Determine the (X, Y) coordinate at the center of the cell enclosing the given text.  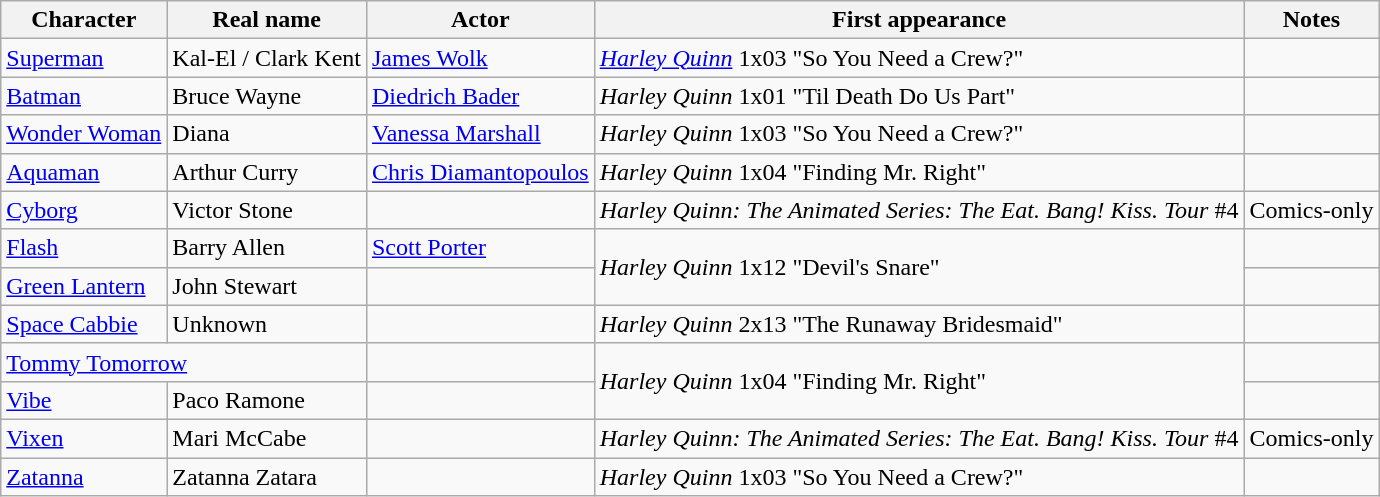
Victor Stone (267, 210)
Aquaman (84, 172)
Superman (84, 58)
Paco Ramone (267, 400)
Green Lantern (84, 286)
Harley Quinn 2x13 "The Runaway Bridesmaid" (919, 324)
Diana (267, 134)
Zatanna Zatara (267, 477)
Kal-El / Clark Kent (267, 58)
Space Cabbie (84, 324)
John Stewart (267, 286)
Vixen (84, 438)
Wonder Woman (84, 134)
Mari McCabe (267, 438)
Arthur Curry (267, 172)
Zatanna (84, 477)
Harley Quinn 1x01 "Til Death Do Us Part" (919, 96)
Flash (84, 248)
Character (84, 20)
Batman (84, 96)
Tommy Tomorrow (184, 362)
Harley Quinn 1x12 "Devil's Snare" (919, 267)
Chris Diamantopoulos (480, 172)
First appearance (919, 20)
Vibe (84, 400)
James Wolk (480, 58)
Diedrich Bader (480, 96)
Barry Allen (267, 248)
Cyborg (84, 210)
Actor (480, 20)
Vanessa Marshall (480, 134)
Real name (267, 20)
Notes (1312, 20)
Bruce Wayne (267, 96)
Unknown (267, 324)
Scott Porter (480, 248)
